Detect which cell encompasses the target text, then output its (X, Y) center coordinate. 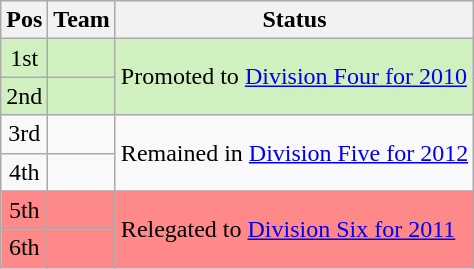
4th (24, 172)
5th (24, 210)
Promoted to Division Four for 2010 (294, 77)
Remained in Division Five for 2012 (294, 153)
1st (24, 58)
Status (294, 20)
6th (24, 248)
2nd (24, 96)
Pos (24, 20)
Team (82, 20)
3rd (24, 134)
Relegated to Division Six for 2011 (294, 229)
